Search for the cell housing the specified text and yield its [x, y] center coordinate. 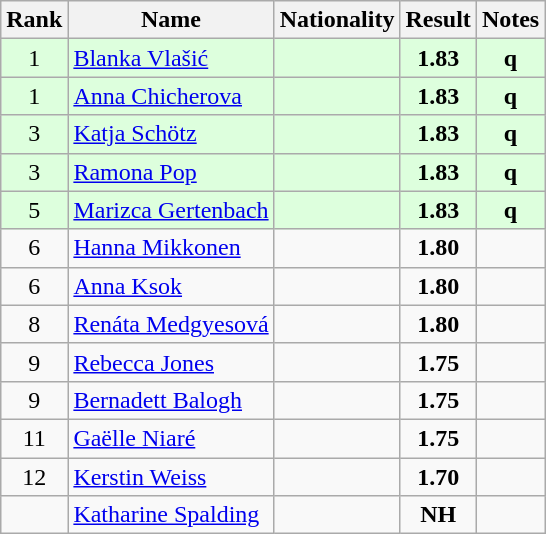
8 [34, 324]
Hanna Mikkonen [171, 248]
Katja Schötz [171, 134]
Ramona Pop [171, 172]
Rank [34, 20]
Gaëlle Niaré [171, 438]
Katharine Spalding [171, 515]
Kerstin Weiss [171, 477]
11 [34, 438]
Anna Chicherova [171, 96]
Nationality [337, 20]
Rebecca Jones [171, 362]
Notes [510, 20]
5 [34, 210]
NH [438, 515]
Anna Ksok [171, 286]
12 [34, 477]
Bernadett Balogh [171, 400]
Result [438, 20]
1.70 [438, 477]
Name [171, 20]
Marizca Gertenbach [171, 210]
Blanka Vlašić [171, 58]
Renáta Medgyesová [171, 324]
